Return the (X, Y) coordinate for the center point of the cell that contains the specified text.  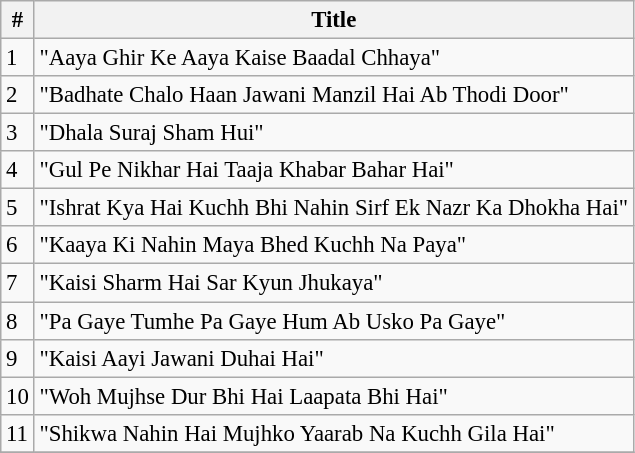
"Pa Gaye Tumhe Pa Gaye Hum Ab Usko Pa Gaye" (334, 321)
"Gul Pe Nikhar Hai Taaja Khabar Bahar Hai" (334, 170)
4 (18, 170)
3 (18, 133)
11 (18, 433)
"Badhate Chalo Haan Jawani Manzil Hai Ab Thodi Door" (334, 95)
"Aaya Ghir Ke Aaya Kaise Baadal Chhaya" (334, 58)
6 (18, 245)
"Woh Mujhse Dur Bhi Hai Laapata Bhi Hai" (334, 396)
"Kaisi Aayi Jawani Duhai Hai" (334, 358)
7 (18, 283)
"Kaaya Ki Nahin Maya Bhed Kuchh Na Paya" (334, 245)
5 (18, 208)
"Ishrat Kya Hai Kuchh Bhi Nahin Sirf Ek Nazr Ka Dhokha Hai" (334, 208)
9 (18, 358)
"Kaisi Sharm Hai Sar Kyun Jhukaya" (334, 283)
2 (18, 95)
8 (18, 321)
"Dhala Suraj Sham Hui" (334, 133)
Title (334, 20)
# (18, 20)
1 (18, 58)
"Shikwa Nahin Hai Mujhko Yaarab Na Kuchh Gila Hai" (334, 433)
10 (18, 396)
